From the cell containing the given text, extract its center point as (x, y) coordinate. 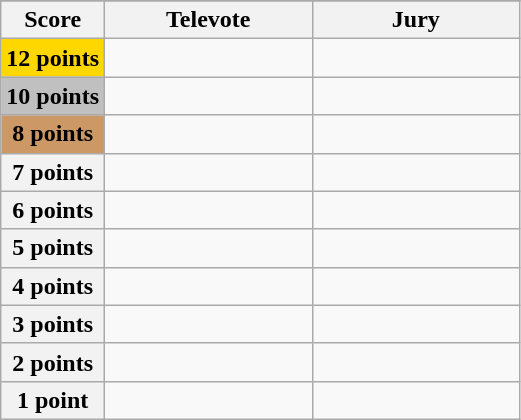
7 points (53, 172)
1 point (53, 400)
2 points (53, 362)
5 points (53, 248)
4 points (53, 286)
Jury (416, 20)
12 points (53, 58)
8 points (53, 134)
6 points (53, 210)
Score (53, 20)
3 points (53, 324)
10 points (53, 96)
Televote (209, 20)
